Return the [x, y] coordinate for the center point of the cell that contains the specified text.  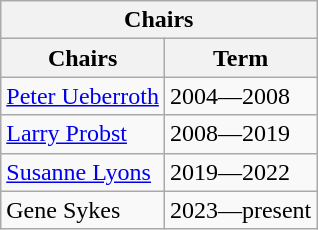
2019—2022 [240, 172]
Gene Sykes [83, 210]
2004—2008 [240, 96]
Larry Probst [83, 134]
Term [240, 58]
Peter Ueberroth [83, 96]
2023—present [240, 210]
2008—2019 [240, 134]
Susanne Lyons [83, 172]
